Search for the cell housing the specified text and yield its (x, y) center coordinate. 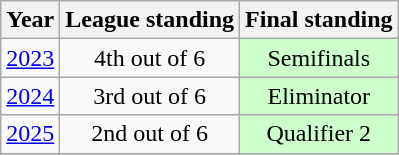
2nd out of 6 (150, 134)
3rd out of 6 (150, 96)
2025 (30, 134)
Year (30, 20)
Eliminator (319, 96)
Semifinals (319, 58)
2024 (30, 96)
Qualifier 2 (319, 134)
Final standing (319, 20)
2023 (30, 58)
4th out of 6 (150, 58)
League standing (150, 20)
